Provide the [x, y] coordinate of the cell's center where the given text is located.  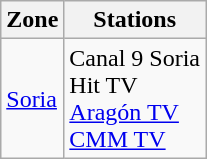
Soria [32, 98]
Stations [135, 20]
Zone [32, 20]
Canal 9 SoriaHit TVAragón TVCMM TV [135, 98]
